Extract the (x, y) coordinate from the center of the cell holding the provided text.  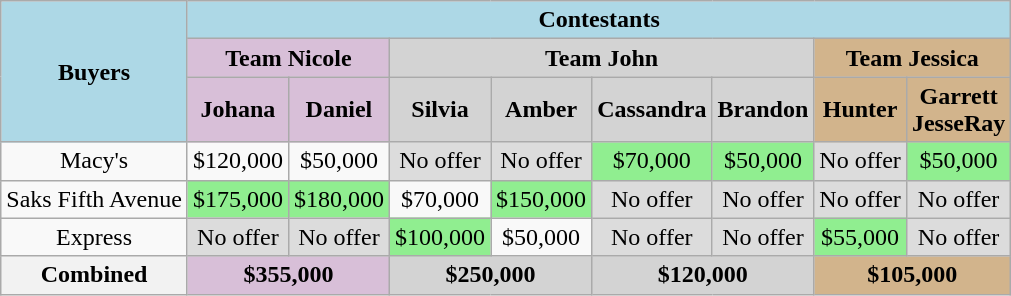
$150,000 (542, 199)
Macy's (94, 161)
$55,000 (860, 237)
Silvia (440, 110)
Team Jessica (912, 58)
Express (94, 237)
GarrettJesseRay (958, 110)
$105,000 (912, 275)
Combined (94, 275)
Amber (542, 110)
Team John (601, 58)
$175,000 (238, 199)
Saks Fifth Avenue (94, 199)
Daniel (338, 110)
Buyers (94, 72)
$250,000 (490, 275)
Hunter (860, 110)
Cassandra (652, 110)
Contestants (598, 20)
$180,000 (338, 199)
Team Nicole (288, 58)
Johana (238, 110)
Brandon (763, 110)
$100,000 (440, 237)
$355,000 (288, 275)
